Extract the (X, Y) coordinate from the center of the cell holding the provided text.  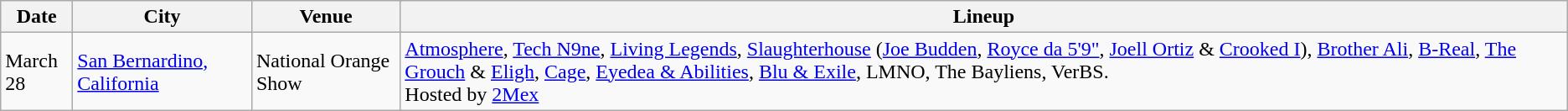
March 28 (37, 71)
Lineup (983, 17)
National Orange Show (325, 71)
City (162, 17)
Date (37, 17)
San Bernardino, California (162, 71)
Venue (325, 17)
